Detect which cell encompasses the target text, then output its [x, y] center coordinate. 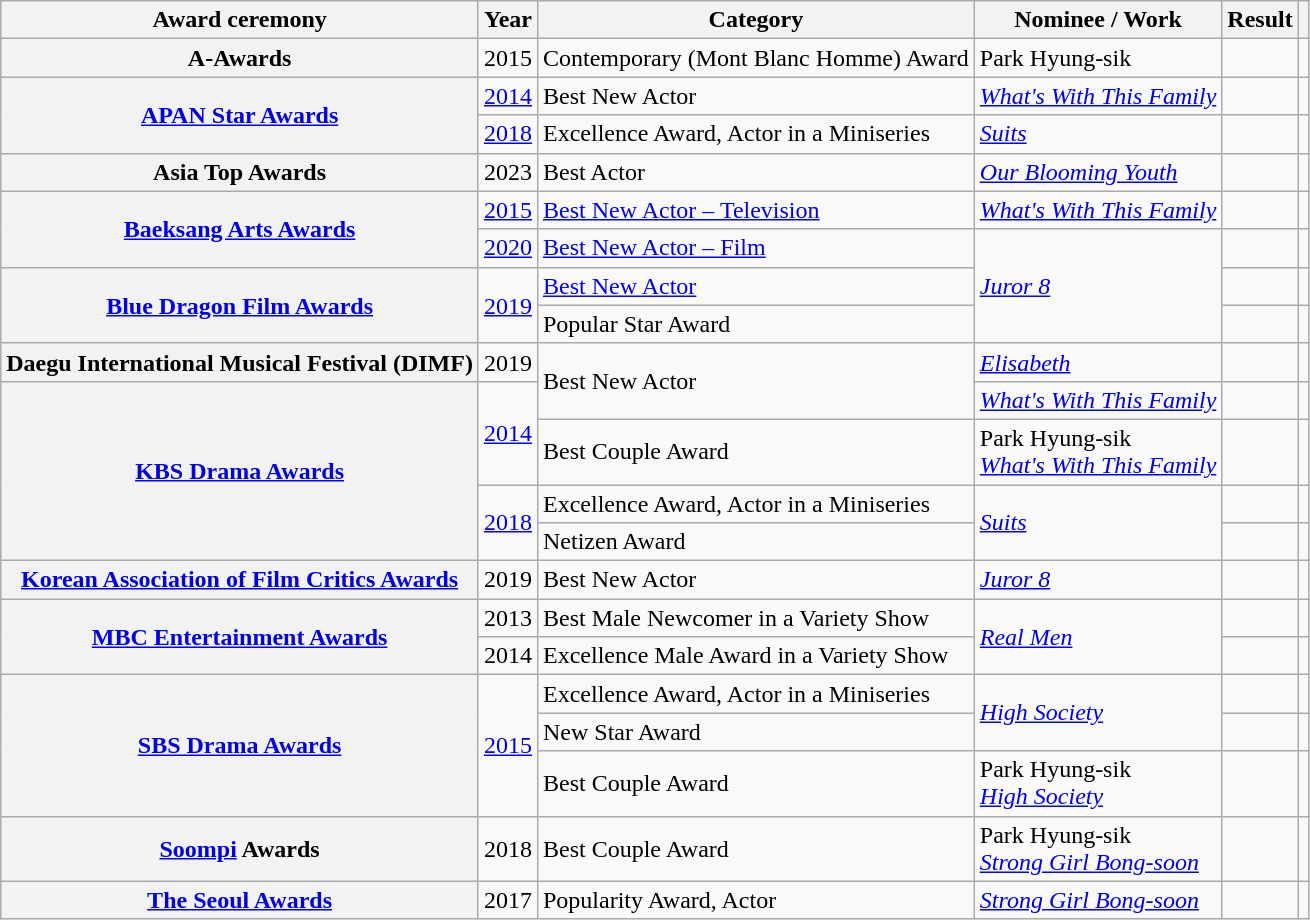
Baeksang Arts Awards [240, 229]
Best New Actor – Television [756, 210]
Blue Dragon Film Awards [240, 305]
2017 [508, 900]
Best Actor [756, 172]
Daegu International Musical Festival (DIMF) [240, 362]
Park Hyung-sik What's With This Family [1098, 452]
APAN Star Awards [240, 115]
Popularity Award, Actor [756, 900]
Asia Top Awards [240, 172]
The Seoul Awards [240, 900]
Soompi Awards [240, 848]
Real Men [1098, 637]
Park Hyung-sik High Society [1098, 784]
Elisabeth [1098, 362]
Strong Girl Bong-soon [1098, 900]
Year [508, 20]
Best Male Newcomer in a Variety Show [756, 618]
Park Hyung-sik [1098, 58]
2023 [508, 172]
High Society [1098, 713]
SBS Drama Awards [240, 746]
Nominee / Work [1098, 20]
MBC Entertainment Awards [240, 637]
2020 [508, 248]
New Star Award [756, 732]
Best New Actor – Film [756, 248]
Result [1260, 20]
KBS Drama Awards [240, 470]
Park Hyung-sik Strong Girl Bong-soon [1098, 848]
Our Blooming Youth [1098, 172]
Award ceremony [240, 20]
Netizen Award [756, 542]
Contemporary (Mont Blanc Homme) Award [756, 58]
Korean Association of Film Critics Awards [240, 580]
Excellence Male Award in a Variety Show [756, 656]
Popular Star Award [756, 324]
2013 [508, 618]
Category [756, 20]
A-Awards [240, 58]
